Extract the (X, Y) coordinate from the center of the cell holding the provided text.  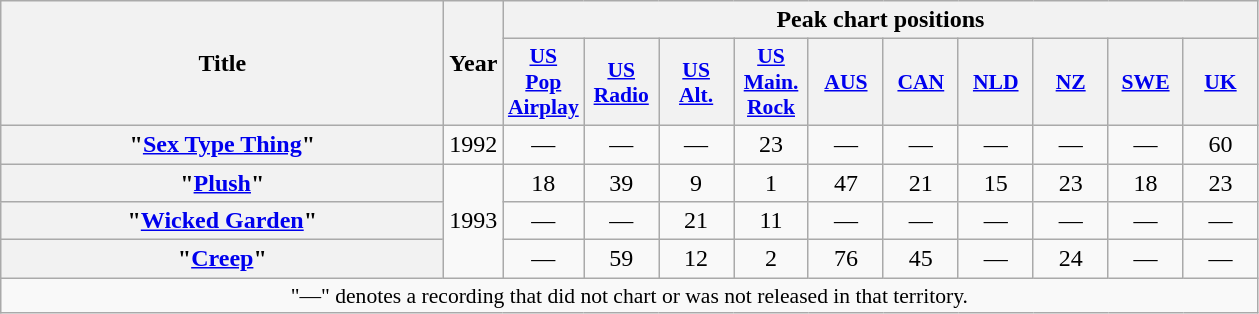
47 (846, 183)
USPop Airplay (544, 82)
USAlt. (696, 82)
US Radio (622, 82)
NZ (1070, 82)
Year (474, 64)
Title (222, 64)
UK (1220, 82)
2 (772, 259)
1993 (474, 221)
"Plush" (222, 183)
59 (622, 259)
11 (772, 221)
1992 (474, 144)
45 (920, 259)
CAN (920, 82)
24 (1070, 259)
USMain. Rock (772, 82)
SWE (1146, 82)
1 (772, 183)
12 (696, 259)
39 (622, 183)
15 (996, 183)
"Sex Type Thing" (222, 144)
AUS (846, 82)
"Creep" (222, 259)
NLD (996, 82)
"—" denotes a recording that did not chart or was not released in that territory. (630, 296)
"Wicked Garden" (222, 221)
76 (846, 259)
9 (696, 183)
60 (1220, 144)
Peak chart positions (880, 20)
